Extract the (x, y) coordinate from the center of the cell holding the provided text.  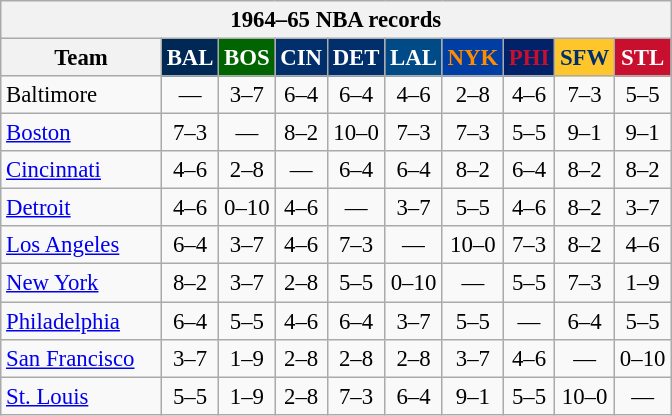
LAL (414, 58)
SFW (585, 58)
1964–65 NBA records (336, 20)
Los Angeles (82, 245)
STL (643, 58)
Baltimore (82, 95)
BAL (190, 58)
NYK (472, 58)
New York (82, 283)
Philadelphia (82, 321)
San Francisco (82, 358)
PHI (528, 58)
St. Louis (82, 396)
Boston (82, 133)
Cincinnati (82, 170)
BOS (247, 58)
Team (82, 58)
CIN (301, 58)
Detroit (82, 208)
DET (356, 58)
